Scan for the cell matching the given text and deliver its [x, y] coordinate at center. 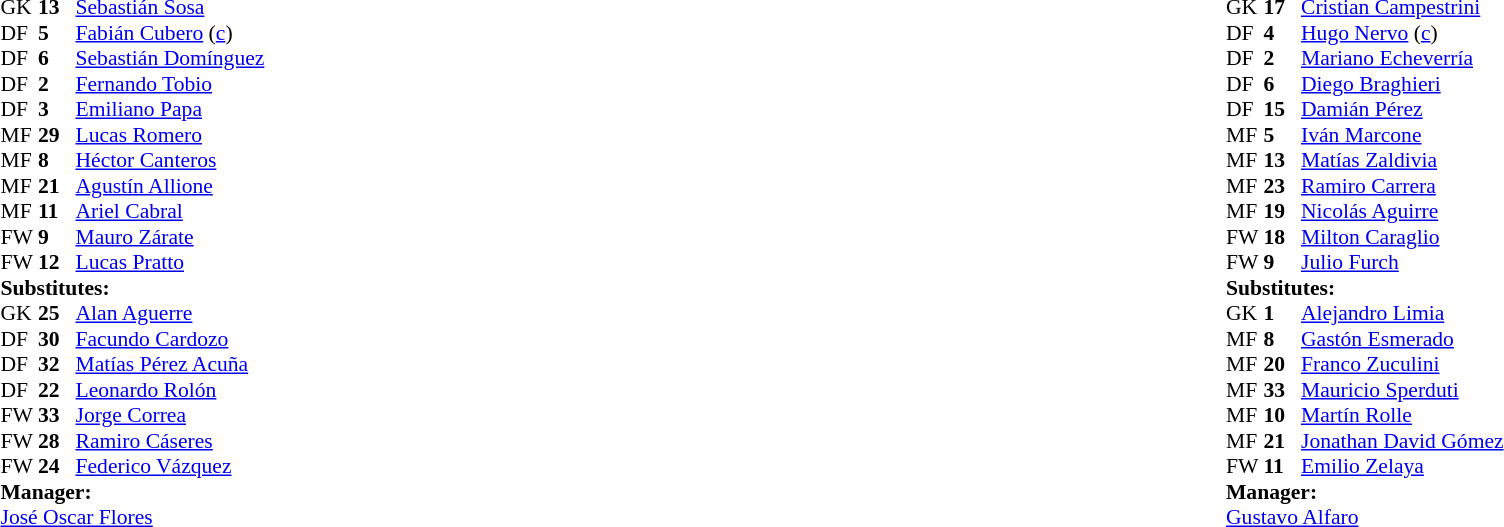
Matías Zaldivia [1402, 161]
20 [1283, 365]
Jorge Correa [170, 415]
13 [1283, 161]
25 [57, 313]
Matías Pérez Acuña [170, 365]
Milton Caraglio [1402, 237]
10 [1283, 415]
Leonardo Rolón [170, 390]
Martín Rolle [1402, 415]
Facundo Cardozo [170, 339]
Alejandro Limia [1402, 313]
Franco Zuculini [1402, 365]
Fernando Tobio [170, 84]
23 [1283, 186]
1 [1283, 313]
29 [57, 135]
Mauro Zárate [170, 237]
Emilio Zelaya [1402, 467]
Emiliano Papa [170, 109]
15 [1283, 109]
Mauricio Sperduti [1402, 390]
Damián Pérez [1402, 109]
30 [57, 339]
Diego Braghieri [1402, 84]
Ramiro Cáseres [170, 441]
Julio Furch [1402, 263]
Fabián Cubero (c) [170, 33]
Héctor Canteros [170, 161]
Gastón Esmerado [1402, 339]
28 [57, 441]
32 [57, 365]
Ramiro Carrera [1402, 186]
22 [57, 390]
Jonathan David Gómez [1402, 441]
19 [1283, 211]
24 [57, 467]
Mariano Echeverría [1402, 59]
4 [1283, 33]
Lucas Pratto [170, 263]
Lucas Romero [170, 135]
3 [57, 109]
Nicolás Aguirre [1402, 211]
18 [1283, 237]
Ariel Cabral [170, 211]
Agustín Allione [170, 186]
Hugo Nervo (c) [1402, 33]
Sebastián Domínguez [170, 59]
Iván Marcone [1402, 135]
Federico Vázquez [170, 467]
Alan Aguerre [170, 313]
12 [57, 263]
